Pinpoint the cell where the given text exists, returning its (X, Y) midpoint coordinate. 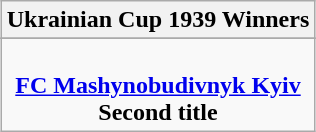
FC Mashynobudivnyk KyivSecond title (158, 85)
Ukrainian Cup 1939 Winners (158, 20)
